Capture the cell that displays the provided text and extract its [X, Y] central coordinate. 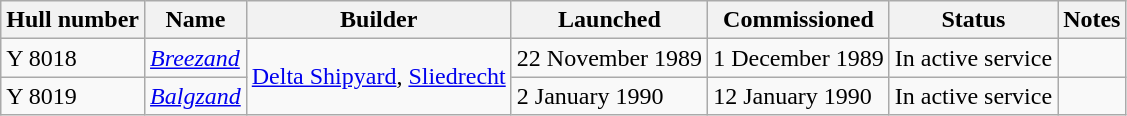
2 January 1990 [609, 96]
1 December 1989 [799, 58]
Hull number [73, 20]
Y 8019 [73, 96]
Launched [609, 20]
Name [196, 20]
Status [973, 20]
12 January 1990 [799, 96]
Breezand [196, 58]
Notes [1092, 20]
Delta Shipyard, Sliedrecht [378, 77]
Builder [378, 20]
22 November 1989 [609, 58]
Y 8018 [73, 58]
Commissioned [799, 20]
Balgzand [196, 96]
